Return (X, Y) of the center of cell containing provided text 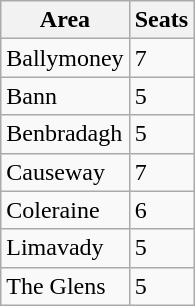
Causeway (65, 172)
The Glens (65, 286)
Ballymoney (65, 58)
Benbradagh (65, 134)
Limavady (65, 248)
Bann (65, 96)
Seats (161, 20)
6 (161, 210)
Area (65, 20)
Coleraine (65, 210)
